Pinpoint the cell where the given text exists, returning its [X, Y] midpoint coordinate. 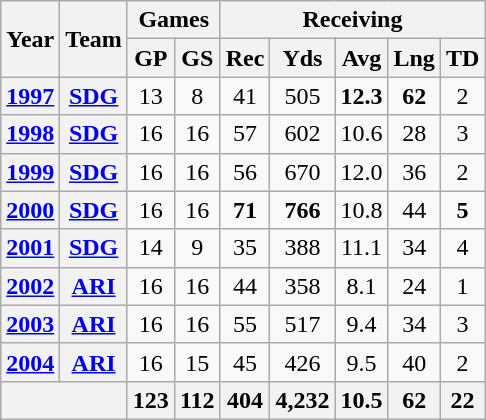
2004 [30, 362]
2003 [30, 324]
10.8 [362, 210]
8.1 [362, 286]
71 [245, 210]
1997 [30, 96]
1 [462, 286]
1998 [30, 134]
40 [414, 362]
426 [302, 362]
2000 [30, 210]
Team [94, 39]
505 [302, 96]
2001 [30, 248]
13 [150, 96]
22 [462, 400]
5 [462, 210]
36 [414, 172]
517 [302, 324]
358 [302, 286]
112 [197, 400]
404 [245, 400]
Yds [302, 58]
Receiving [352, 20]
Lng [414, 58]
4 [462, 248]
57 [245, 134]
56 [245, 172]
Avg [362, 58]
TD [462, 58]
1999 [30, 172]
123 [150, 400]
670 [302, 172]
602 [302, 134]
Year [30, 39]
4,232 [302, 400]
9 [197, 248]
9.5 [362, 362]
2002 [30, 286]
45 [245, 362]
9.4 [362, 324]
766 [302, 210]
14 [150, 248]
8 [197, 96]
12.0 [362, 172]
12.3 [362, 96]
10.5 [362, 400]
GS [197, 58]
24 [414, 286]
11.1 [362, 248]
55 [245, 324]
28 [414, 134]
10.6 [362, 134]
15 [197, 362]
41 [245, 96]
Games [174, 20]
GP [150, 58]
Rec [245, 58]
35 [245, 248]
388 [302, 248]
